Return [x, y] of the center of cell containing provided text 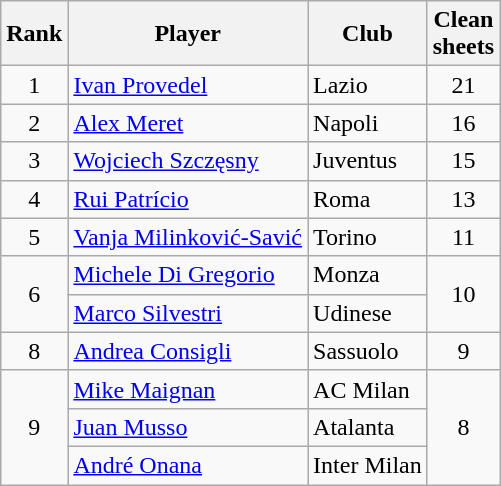
Napoli [368, 123]
Udinese [368, 313]
16 [463, 123]
6 [34, 294]
21 [463, 85]
Vanja Milinković-Savić [188, 237]
Ivan Provedel [188, 85]
1 [34, 85]
4 [34, 199]
Michele Di Gregorio [188, 275]
Mike Maignan [188, 389]
Sassuolo [368, 351]
Rui Patrício [188, 199]
Club [368, 34]
André Onana [188, 465]
10 [463, 294]
Player [188, 34]
Inter Milan [368, 465]
Rank [34, 34]
Monza [368, 275]
Marco Silvestri [188, 313]
Lazio [368, 85]
3 [34, 161]
13 [463, 199]
Cleansheets [463, 34]
Juan Musso [188, 427]
Andrea Consigli [188, 351]
Wojciech Szczęsny [188, 161]
15 [463, 161]
Alex Meret [188, 123]
11 [463, 237]
Juventus [368, 161]
Roma [368, 199]
Torino [368, 237]
AC Milan [368, 389]
2 [34, 123]
5 [34, 237]
Atalanta [368, 427]
